From the cell containing the given text, extract its center point as (x, y) coordinate. 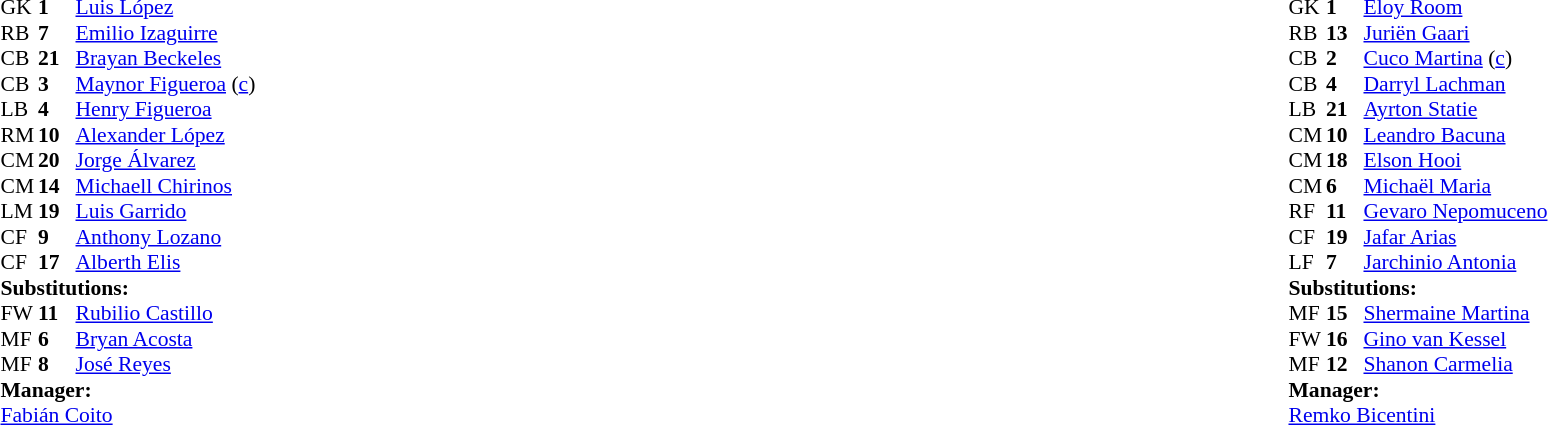
Alberth Elis (166, 263)
Anthony Lozano (166, 237)
13 (1345, 33)
12 (1345, 365)
LF (1307, 263)
Shanon Carmelia (1455, 365)
Jarchinio Antonia (1455, 263)
Rubilio Castillo (166, 313)
Emilio Izaguirre (166, 33)
3 (57, 84)
José Reyes (166, 365)
9 (57, 237)
Darryl Lachman (1455, 84)
Jorge Álvarez (166, 161)
Maynor Figueroa (c) (166, 84)
15 (1345, 313)
RM (19, 135)
Jafar Arias (1455, 237)
Gino van Kessel (1455, 339)
Alexander López (166, 135)
16 (1345, 339)
Juriën Gaari (1455, 33)
18 (1345, 161)
8 (57, 365)
Henry Figueroa (166, 109)
2 (1345, 59)
14 (57, 186)
LM (19, 211)
17 (57, 263)
Brayan Beckeles (166, 59)
Bryan Acosta (166, 339)
Elson Hooi (1455, 161)
RF (1307, 211)
Michaël Maria (1455, 186)
Gevaro Nepomuceno (1455, 211)
Cuco Martina (c) (1455, 59)
Ayrton Statie (1455, 109)
Michaell Chirinos (166, 186)
Shermaine Martina (1455, 313)
Luis Garrido (166, 211)
20 (57, 161)
Leandro Bacuna (1455, 135)
